From the cell containing the given text, extract its center point as (x, y) coordinate. 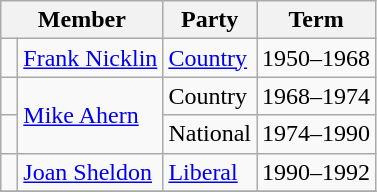
National (210, 134)
Joan Sheldon (90, 172)
Party (210, 20)
1990–1992 (316, 172)
Frank Nicklin (90, 58)
Term (316, 20)
Member (82, 20)
1950–1968 (316, 58)
1968–1974 (316, 96)
1974–1990 (316, 134)
Liberal (210, 172)
Mike Ahern (90, 115)
